Extract the [X, Y] coordinate from the center of the cell holding the provided text.  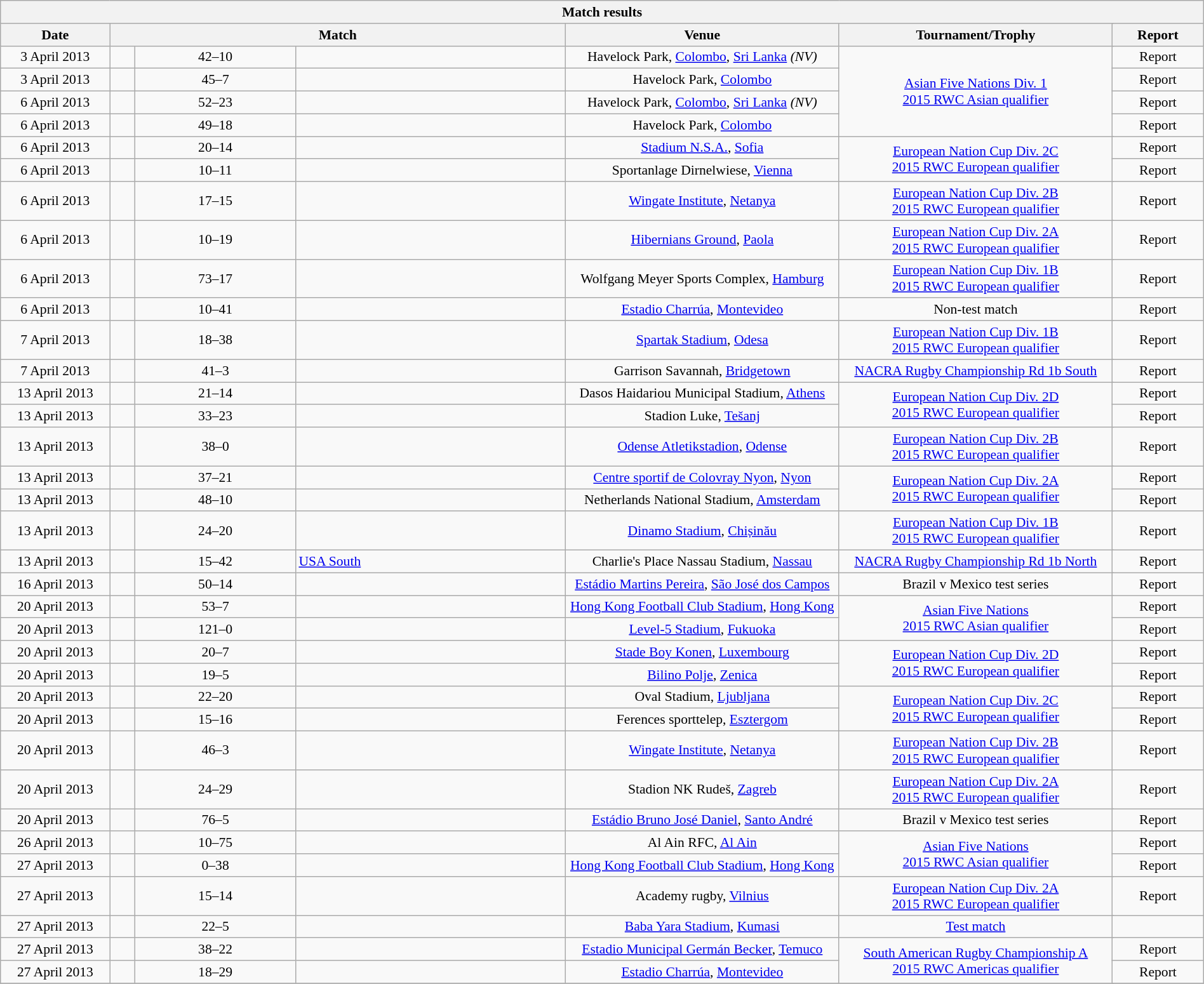
Garrison Savannah, Bridgetown [702, 371]
Dinamo Stadium, Chișinău [702, 531]
Venue [702, 35]
17–15 [216, 201]
20–14 [216, 148]
Non-test match [975, 310]
Wolfgang Meyer Sports Complex, Hamburg [702, 278]
10–75 [216, 843]
Date [55, 35]
Baba Yara Stadium, Kumasi [702, 927]
24–29 [216, 790]
46–3 [216, 750]
Oval Stadium, Ljubljana [702, 697]
121–0 [216, 630]
Centre sportif de Colovray Nyon, Nyon [702, 477]
19–5 [216, 675]
Ferences sporttelep, Esztergom [702, 720]
49–18 [216, 125]
Dasos Haidariou Municipal Stadium, Athens [702, 394]
NACRA Rugby Championship Rd 1b South [975, 371]
15–16 [216, 720]
26 April 2013 [55, 843]
73–17 [216, 278]
18–29 [216, 972]
Stadion Luke, Tešanj [702, 416]
53–7 [216, 607]
Netherlands National Stadium, Amsterdam [702, 500]
10–19 [216, 240]
22–5 [216, 927]
Match [338, 35]
38–22 [216, 950]
15–42 [216, 562]
21–14 [216, 394]
Spartak Stadium, Odesa [702, 340]
Stadium N.S.A., Sofia [702, 148]
Hibernians Ground, Paola [702, 240]
Academy rugby, Vilnius [702, 896]
42–10 [216, 57]
Estádio Bruno José Daniel, Santo André [702, 820]
Level-5 Stadium, Fukuoka [702, 630]
50–14 [216, 584]
NACRA Rugby Championship Rd 1b North [975, 562]
Al Ain RFC, Al Ain [702, 843]
15–14 [216, 896]
Test match [975, 927]
33–23 [216, 416]
22–20 [216, 697]
48–10 [216, 500]
76–5 [216, 820]
South American Rugby Championship A2015 RWC Americas qualifier [975, 961]
Stadion NK Rudeš, Zagreb [702, 790]
Tournament/Trophy [975, 35]
Estadio Municipal Germán Becker, Temuco [702, 950]
38–0 [216, 447]
16 April 2013 [55, 584]
USA South [431, 562]
Charlie's Place Nassau Stadium, Nassau [702, 562]
Odense Atletikstadion, Odense [702, 447]
0–38 [216, 865]
45–7 [216, 80]
10–11 [216, 171]
Bilino Polje, Zenica [702, 675]
18–38 [216, 340]
20–7 [216, 652]
Match results [602, 12]
Asian Five Nations Div. 12015 RWC Asian qualifier [975, 91]
37–21 [216, 477]
10–41 [216, 310]
52–23 [216, 103]
Stade Boy Konen, Luxembourg [702, 652]
Estádio Martins Pereira, São José dos Campos [702, 584]
41–3 [216, 371]
24–20 [216, 531]
Sportanlage Dirnelwiese, Vienna [702, 171]
